For the text-containing cell, return its midpoint in (x, y) coordinate format. 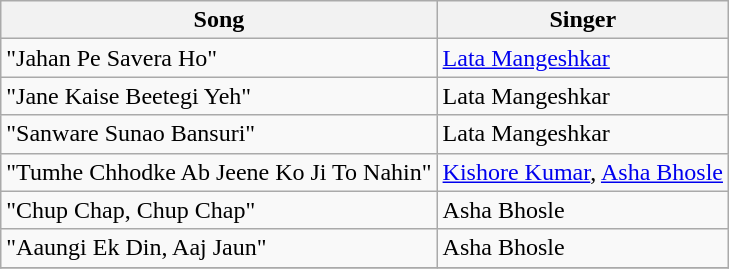
Kishore Kumar, Asha Bhosle (582, 172)
"Sanware Sunao Bansuri" (219, 134)
"Jane Kaise Beetegi Yeh" (219, 96)
"Chup Chap, Chup Chap" (219, 210)
Song (219, 20)
"Aaungi Ek Din, Aaj Jaun" (219, 248)
"Tumhe Chhodke Ab Jeene Ko Ji To Nahin" (219, 172)
"Jahan Pe Savera Ho" (219, 58)
Singer (582, 20)
